Find where the given text appears and provide that cell's center as [X, Y] coordinate. 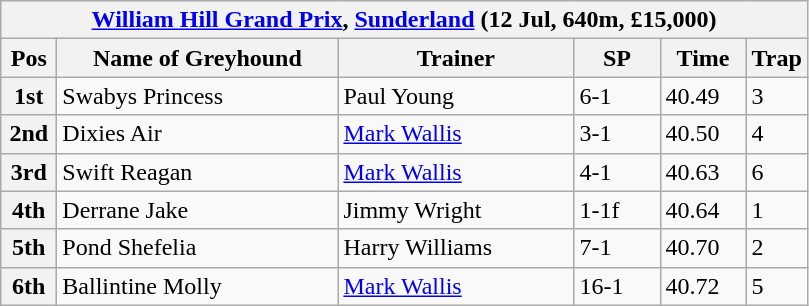
Name of Greyhound [198, 58]
Swift Reagan [198, 172]
William Hill Grand Prix, Sunderland (12 Jul, 640m, £15,000) [404, 20]
5 [776, 286]
16-1 [617, 286]
Dixies Air [198, 134]
Jimmy Wright [456, 210]
Harry Williams [456, 248]
40.49 [703, 96]
40.64 [703, 210]
Swabys Princess [198, 96]
6th [29, 286]
Time [703, 58]
Pond Shefelia [198, 248]
4-1 [617, 172]
40.72 [703, 286]
Trap [776, 58]
SP [617, 58]
1st [29, 96]
6 [776, 172]
2nd [29, 134]
40.50 [703, 134]
Paul Young [456, 96]
Ballintine Molly [198, 286]
Derrane Jake [198, 210]
Trainer [456, 58]
1 [776, 210]
40.63 [703, 172]
3rd [29, 172]
5th [29, 248]
Pos [29, 58]
40.70 [703, 248]
4 [776, 134]
7-1 [617, 248]
1-1f [617, 210]
3 [776, 96]
6-1 [617, 96]
4th [29, 210]
3-1 [617, 134]
2 [776, 248]
